Capture the cell that displays the provided text and extract its [x, y] central coordinate. 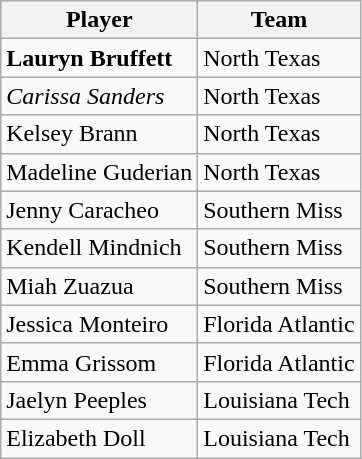
Miah Zuazua [100, 286]
Player [100, 20]
Kendell Mindnich [100, 248]
Elizabeth Doll [100, 438]
Lauryn Bruffett [100, 58]
Team [279, 20]
Emma Grissom [100, 362]
Jaelyn Peeples [100, 400]
Jessica Monteiro [100, 324]
Carissa Sanders [100, 96]
Kelsey Brann [100, 134]
Madeline Guderian [100, 172]
Jenny Caracheo [100, 210]
